Locate the cell with the specified text and output its [X, Y] center coordinate. 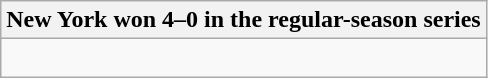
New York won 4–0 in the regular-season series [244, 20]
